Return the (x, y) coordinate for the center point of the cell that contains the specified text.  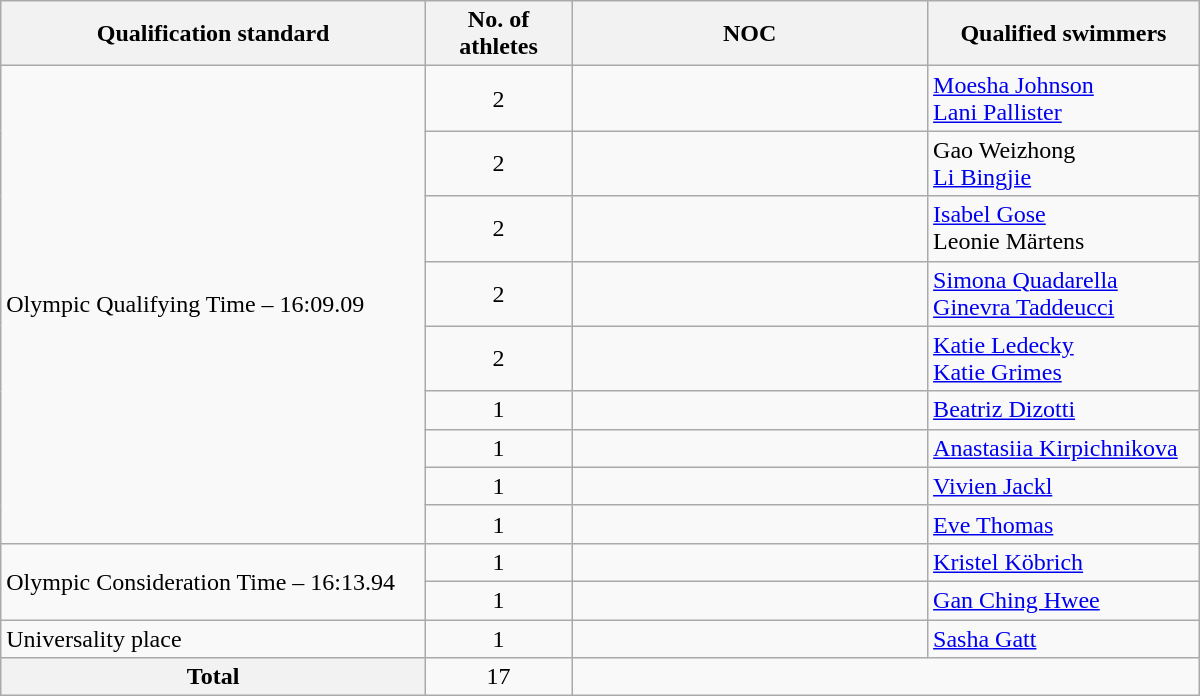
Total (214, 677)
Kristel Köbrich (1064, 562)
Gao WeizhongLi Bingjie (1064, 164)
Isabel Gose Leonie Märtens (1064, 228)
17 (498, 677)
Eve Thomas (1064, 524)
Katie LedeckyKatie Grimes (1064, 358)
Olympic Consideration Time – 16:13.94 (214, 581)
Universality place (214, 639)
Qualified swimmers (1064, 34)
Beatriz Dizotti (1064, 410)
No. of athletes (498, 34)
Sasha Gatt (1064, 639)
Moesha JohnsonLani Pallister (1064, 98)
NOC (750, 34)
Simona QuadarellaGinevra Taddeucci (1064, 294)
Olympic Qualifying Time – 16:09.09 (214, 305)
Vivien Jackl (1064, 486)
Qualification standard (214, 34)
Gan Ching Hwee (1064, 600)
Anastasiia Kirpichnikova (1064, 448)
